Find where the given text appears and provide that cell's center as (x, y) coordinate. 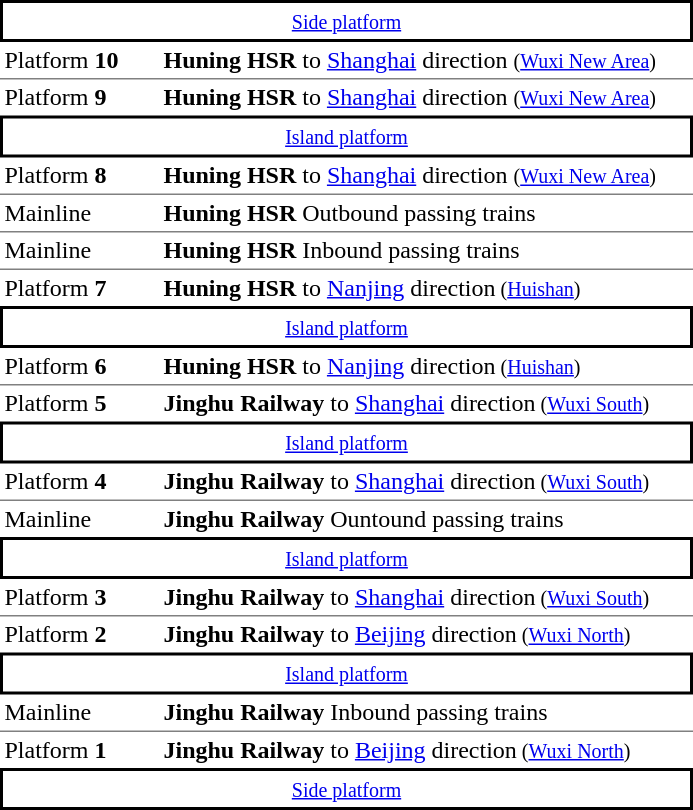
Platform 8 (80, 177)
Platform 4 (80, 483)
Jinghu Railway Ountound passing trains (426, 519)
Platform 6 (80, 367)
Platform 1 (80, 750)
Platform 10 (80, 61)
Platform 3 (80, 598)
Huning HSR Inbound passing trains (426, 251)
Platform 2 (80, 634)
Huning HSR Outbound passing trains (426, 214)
Platform 5 (80, 404)
Jinghu Railway Inbound passing trains (426, 713)
Platform 9 (80, 98)
Platform 7 (80, 288)
